Detect which cell encompasses the target text, then output its (X, Y) center coordinate. 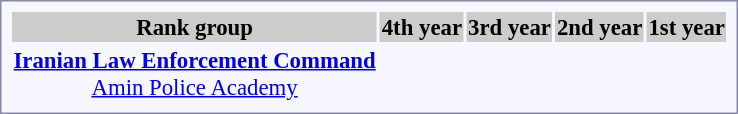
1st year (687, 27)
2nd year (599, 27)
4th year (422, 27)
3rd year (510, 27)
Rank group (194, 27)
Iranian Law Enforcement CommandAmin Police Academy (194, 74)
